Pinpoint the cell where the given text exists, returning its [x, y] midpoint coordinate. 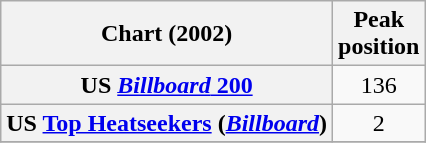
2 [379, 123]
Peakposition [379, 34]
Chart (2002) [167, 34]
US Top Heatseekers (Billboard) [167, 123]
US Billboard 200 [167, 85]
136 [379, 85]
